Output the [X, Y] coordinate of the center of the cell containing the given text.  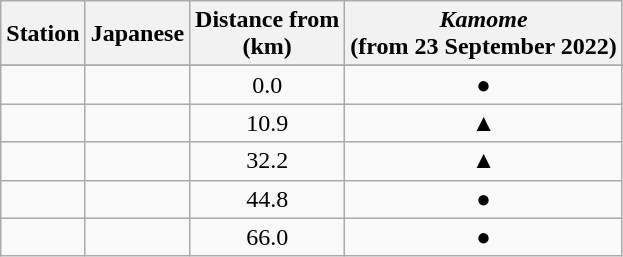
66.0 [268, 237]
10.9 [268, 123]
Station [43, 34]
Kamome(from 23 September 2022) [484, 34]
44.8 [268, 199]
32.2 [268, 161]
Distance from (km) [268, 34]
0.0 [268, 85]
Japanese [137, 34]
